Scan for the cell matching the given text and deliver its (X, Y) coordinate at center. 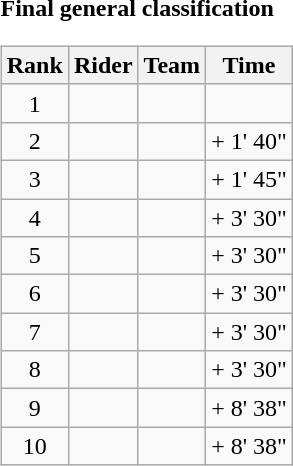
6 (34, 294)
7 (34, 332)
2 (34, 141)
3 (34, 179)
+ 1' 40" (250, 141)
Team (172, 65)
10 (34, 446)
Time (250, 65)
Rank (34, 65)
4 (34, 217)
Rider (103, 65)
9 (34, 408)
+ 1' 45" (250, 179)
8 (34, 370)
5 (34, 256)
1 (34, 103)
